Return [X, Y] of the center of cell containing provided text 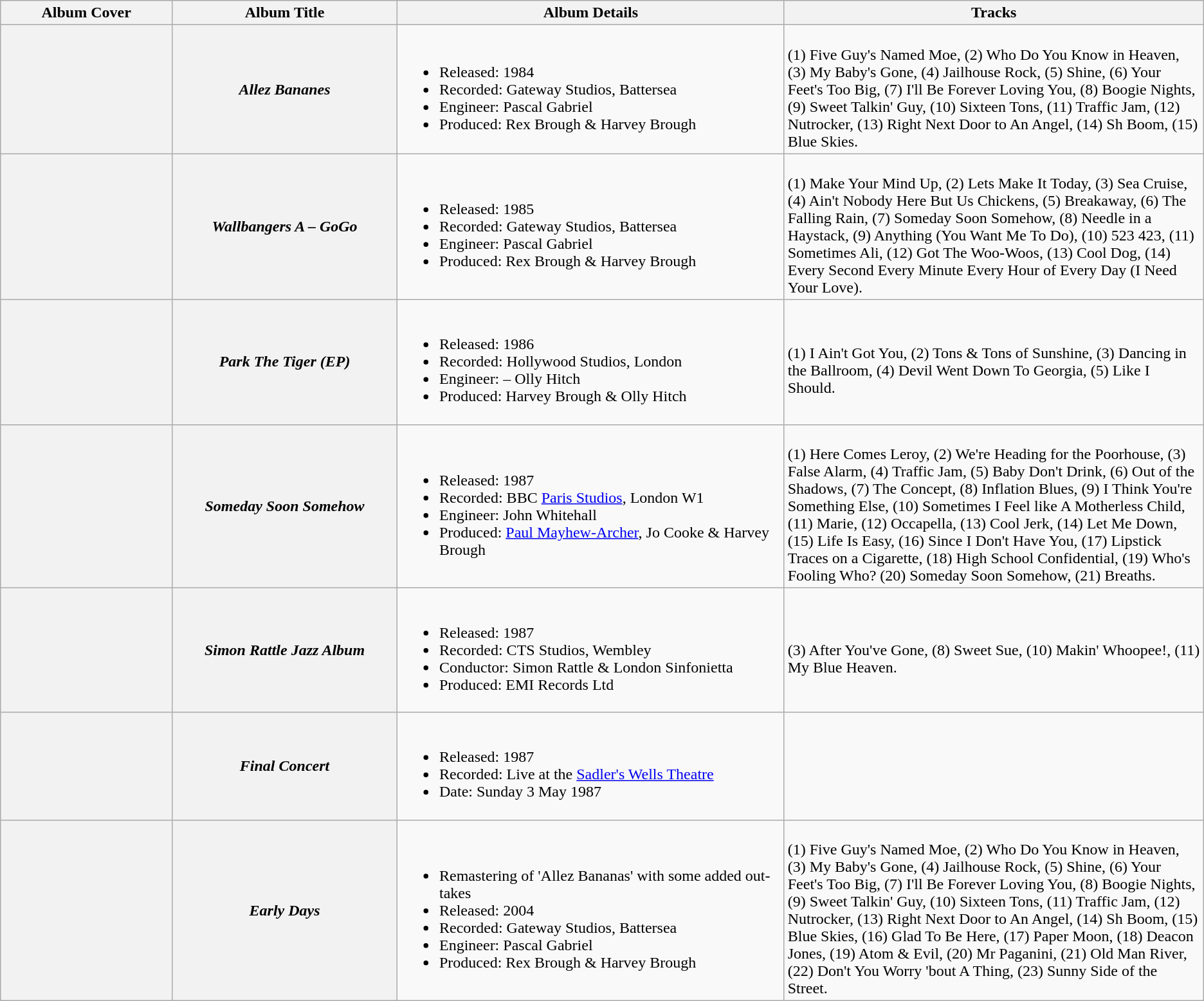
Released: 1987Recorded: BBC Paris Studios, London W1Engineer: John WhitehallProduced: Paul Mayhew-Archer, Jo Cooke & Harvey Brough [590, 506]
Released: 1985Recorded: Gateway Studios, BatterseaEngineer: Pascal GabrielProduced: Rex Brough & Harvey Brough [590, 226]
Released: 1986Recorded: Hollywood Studios, LondonEngineer: – Olly HitchProduced: Harvey Brough & Olly Hitch [590, 362]
Simon Rattle Jazz Album [285, 650]
Released: 1987Recorded: CTS Studios, WembleyConductor: Simon Rattle & London SinfoniettaProduced: EMI Records Ltd [590, 650]
Someday Soon Somehow [285, 506]
Park The Tiger (EP) [285, 362]
Wallbangers A – GoGo [285, 226]
Released: 1984Recorded: Gateway Studios, BatterseaEngineer: Pascal GabrielProduced: Rex Brough & Harvey Brough [590, 89]
Final Concert [285, 766]
(3) After You've Gone, (8) Sweet Sue, (10) Makin' Whoopee!, (11) My Blue Heaven. [994, 650]
Early Days [285, 910]
Tracks [994, 13]
Album Title [285, 13]
(1) I Ain't Got You, (2) Tons & Tons of Sunshine, (3) Dancing in the Ballroom, (4) Devil Went Down To Georgia, (5) Like I Should. [994, 362]
Album Cover [86, 13]
Album Details [590, 13]
Released: 1987Recorded: Live at the Sadler's Wells TheatreDate: Sunday 3 May 1987 [590, 766]
Allez Bananes [285, 89]
